Provide the (X, Y) coordinate of the cell's center where the given text is located.  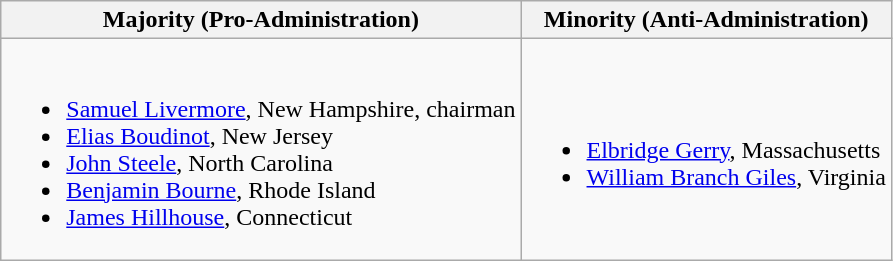
Majority (Pro-Administration) (261, 20)
Elbridge Gerry, MassachusettsWilliam Branch Giles, Virginia (706, 150)
Minority (Anti-Administration) (706, 20)
